Return the [X, Y] coordinate for the center point of the cell that contains the specified text.  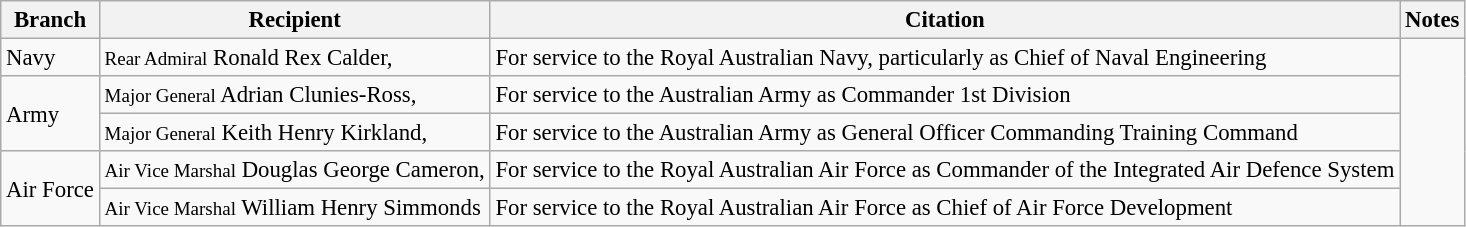
Air Force [50, 188]
For service to the Australian Army as General Officer Commanding Training Command [945, 133]
Air Vice Marshal William Henry Simmonds [294, 208]
Major General Keith Henry Kirkland, [294, 133]
Recipient [294, 20]
Air Vice Marshal Douglas George Cameron, [294, 170]
For service to the Royal Australian Navy, particularly as Chief of Naval Engineering [945, 58]
Citation [945, 20]
Major General Adrian Clunies-Ross, [294, 95]
For service to the Australian Army as Commander 1st Division [945, 95]
Army [50, 114]
Navy [50, 58]
Rear Admiral Ronald Rex Calder, [294, 58]
Branch [50, 20]
For service to the Royal Australian Air Force as Chief of Air Force Development [945, 208]
For service to the Royal Australian Air Force as Commander of the Integrated Air Defence System [945, 170]
Notes [1432, 20]
